Find where the given text appears and provide that cell's center as (X, Y) coordinate. 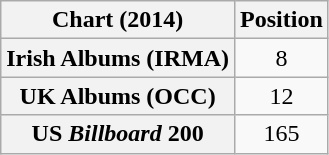
US Billboard 200 (118, 134)
8 (282, 58)
UK Albums (OCC) (118, 96)
Irish Albums (IRMA) (118, 58)
Chart (2014) (118, 20)
165 (282, 134)
Position (282, 20)
12 (282, 96)
